Find where the given text appears and provide that cell's center as (X, Y) coordinate. 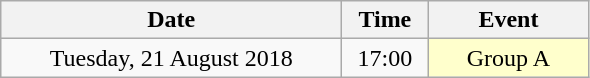
Group A (508, 58)
17:00 (385, 58)
Tuesday, 21 August 2018 (172, 58)
Date (172, 20)
Event (508, 20)
Time (385, 20)
